Scan for the cell matching the given text and deliver its [X, Y] coordinate at center. 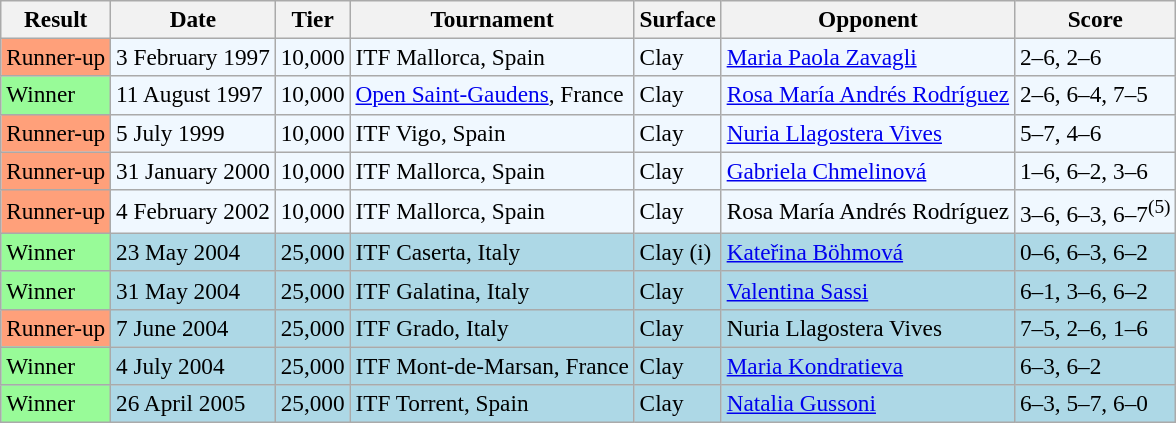
6–3, 5–7, 6–0 [1096, 403]
Kateřina Böhmová [868, 252]
Tier [312, 19]
4 February 2002 [194, 211]
Open Saint-Gaudens, France [492, 95]
6–3, 6–2 [1096, 366]
5 July 1999 [194, 133]
3–6, 6–3, 6–7(5) [1096, 211]
Maria Kondratieva [868, 366]
Score [1096, 19]
1–6, 6–2, 3–6 [1096, 170]
6–1, 3–6, 6–2 [1096, 290]
31 May 2004 [194, 290]
23 May 2004 [194, 252]
5–7, 4–6 [1096, 133]
3 February 1997 [194, 57]
2–6, 6–4, 7–5 [1096, 95]
4 July 2004 [194, 366]
ITF Vigo, Spain [492, 133]
Result [56, 19]
31 January 2000 [194, 170]
ITF Grado, Italy [492, 328]
Date [194, 19]
26 April 2005 [194, 403]
Valentina Sassi [868, 290]
ITF Caserta, Italy [492, 252]
ITF Mont-de-Marsan, France [492, 366]
2–6, 2–6 [1096, 57]
ITF Torrent, Spain [492, 403]
11 August 1997 [194, 95]
Maria Paola Zavagli [868, 57]
7–5, 2–6, 1–6 [1096, 328]
Surface [678, 19]
0–6, 6–3, 6–2 [1096, 252]
ITF Galatina, Italy [492, 290]
Natalia Gussoni [868, 403]
7 June 2004 [194, 328]
Tournament [492, 19]
Gabriela Chmelinová [868, 170]
Opponent [868, 19]
Clay (i) [678, 252]
